Scan for the cell matching the given text and deliver its [X, Y] coordinate at center. 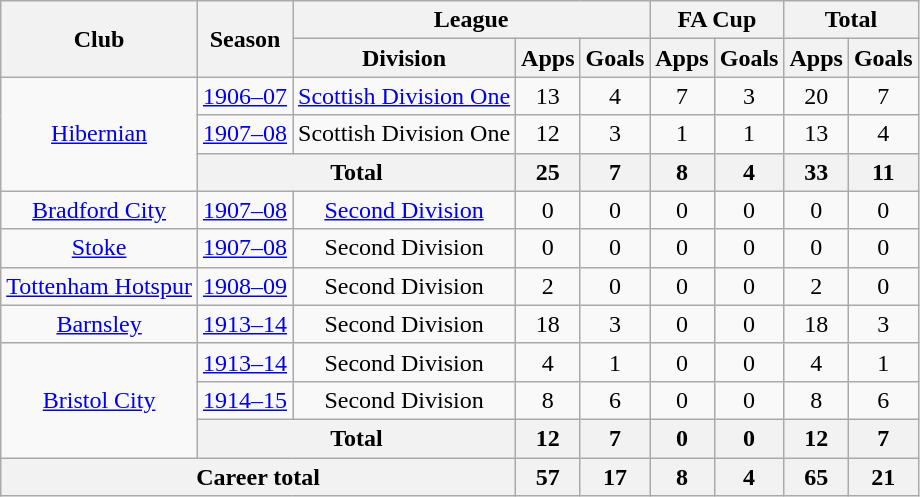
1906–07 [244, 96]
Club [100, 39]
Hibernian [100, 134]
Tottenham Hotspur [100, 286]
Division [404, 58]
Barnsley [100, 324]
League [470, 20]
FA Cup [717, 20]
1914–15 [244, 400]
25 [548, 172]
Career total [258, 477]
11 [883, 172]
Bradford City [100, 210]
57 [548, 477]
20 [816, 96]
33 [816, 172]
Bristol City [100, 400]
1908–09 [244, 286]
Season [244, 39]
17 [615, 477]
Stoke [100, 248]
65 [816, 477]
21 [883, 477]
